Locate the cell with the specified text and output its (x, y) center coordinate. 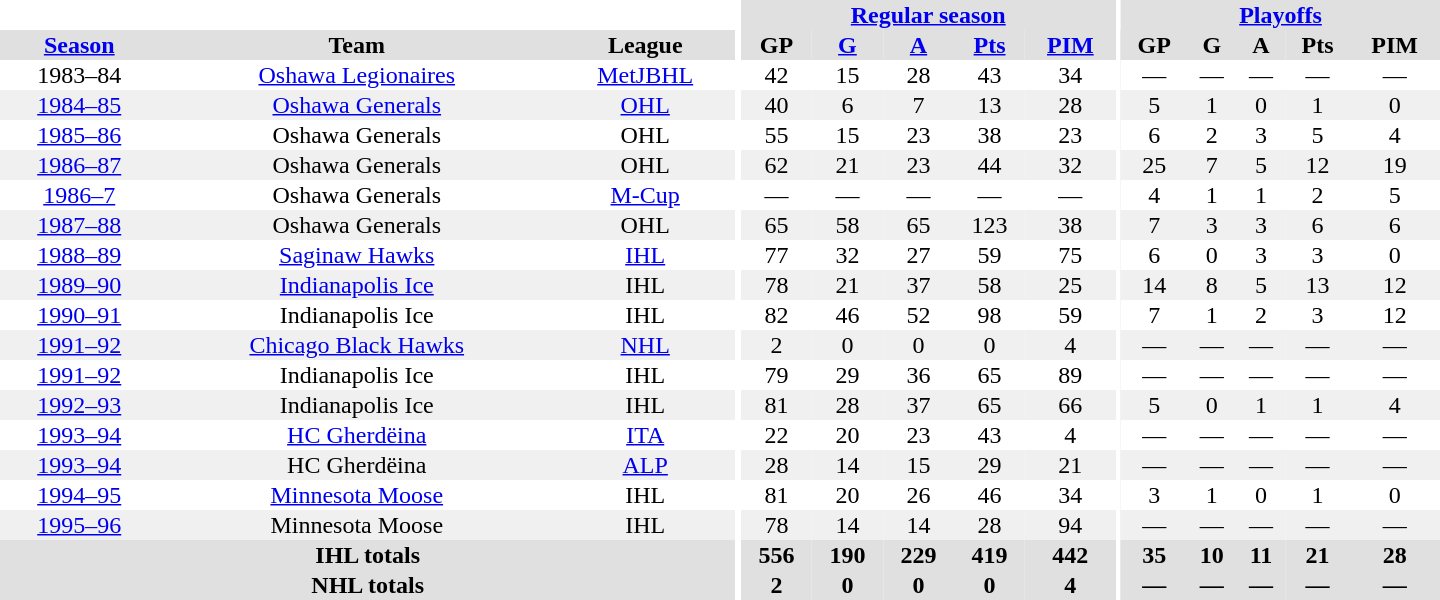
22 (776, 435)
1988–89 (80, 255)
1986–7 (80, 195)
NHL (645, 345)
Playoffs (1280, 15)
190 (848, 555)
1989–90 (80, 285)
94 (1070, 525)
10 (1212, 555)
1995–96 (80, 525)
77 (776, 255)
Team (358, 45)
26 (918, 495)
1985–86 (80, 135)
1992–93 (80, 405)
98 (990, 315)
1987–88 (80, 225)
79 (776, 375)
35 (1154, 555)
44 (990, 165)
M-Cup (645, 195)
League (645, 45)
ALP (645, 465)
1983–84 (80, 75)
52 (918, 315)
IHL totals (368, 555)
1994–95 (80, 495)
1986–87 (80, 165)
Regular season (928, 15)
42 (776, 75)
419 (990, 555)
19 (1394, 165)
89 (1070, 375)
Oshawa Legionaires (358, 75)
442 (1070, 555)
Season (80, 45)
Saginaw Hawks (358, 255)
229 (918, 555)
8 (1212, 285)
40 (776, 105)
27 (918, 255)
Chicago Black Hawks (358, 345)
82 (776, 315)
75 (1070, 255)
1984–85 (80, 105)
36 (918, 375)
MetJBHL (645, 75)
NHL totals (368, 585)
ITA (645, 435)
66 (1070, 405)
11 (1260, 555)
62 (776, 165)
1990–91 (80, 315)
556 (776, 555)
55 (776, 135)
123 (990, 225)
